Extract the (X, Y) coordinate from the center of the cell holding the provided text.  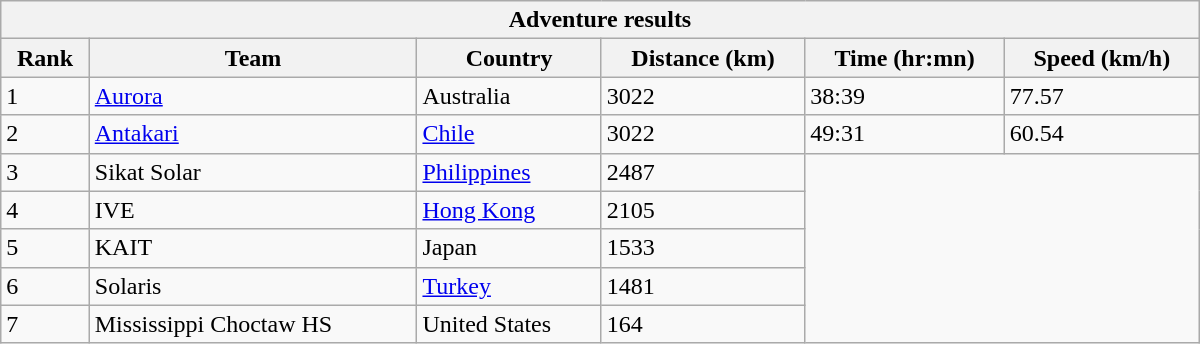
60.54 (1102, 134)
1533 (703, 248)
Team (253, 58)
Turkey (509, 286)
Time (hr:mn) (905, 58)
2105 (703, 210)
4 (45, 210)
Japan (509, 248)
Antakari (253, 134)
Chile (509, 134)
Mississippi Choctaw HS (253, 324)
Solaris (253, 286)
Country (509, 58)
Aurora (253, 96)
164 (703, 324)
1 (45, 96)
2 (45, 134)
7 (45, 324)
5 (45, 248)
Distance (km) (703, 58)
2487 (703, 172)
3 (45, 172)
38:39 (905, 96)
Australia (509, 96)
Sikat Solar (253, 172)
6 (45, 286)
Rank (45, 58)
1481 (703, 286)
United States (509, 324)
Adventure results (600, 20)
Philippines (509, 172)
49:31 (905, 134)
IVE (253, 210)
Speed (km/h) (1102, 58)
KAIT (253, 248)
77.57 (1102, 96)
Hong Kong (509, 210)
